Identify which cell holds the provided text, then report its [X, Y] central coordinate. 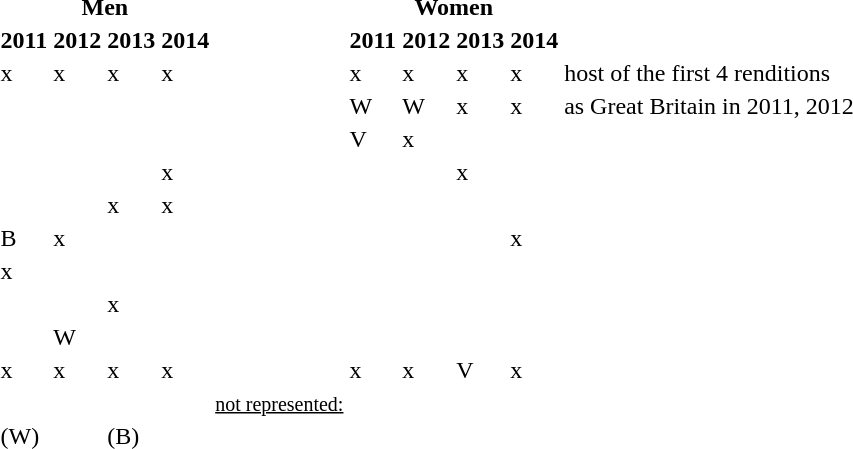
2011 [373, 40]
not represented: [280, 403]
